Search for the cell housing the specified text and yield its (X, Y) center coordinate. 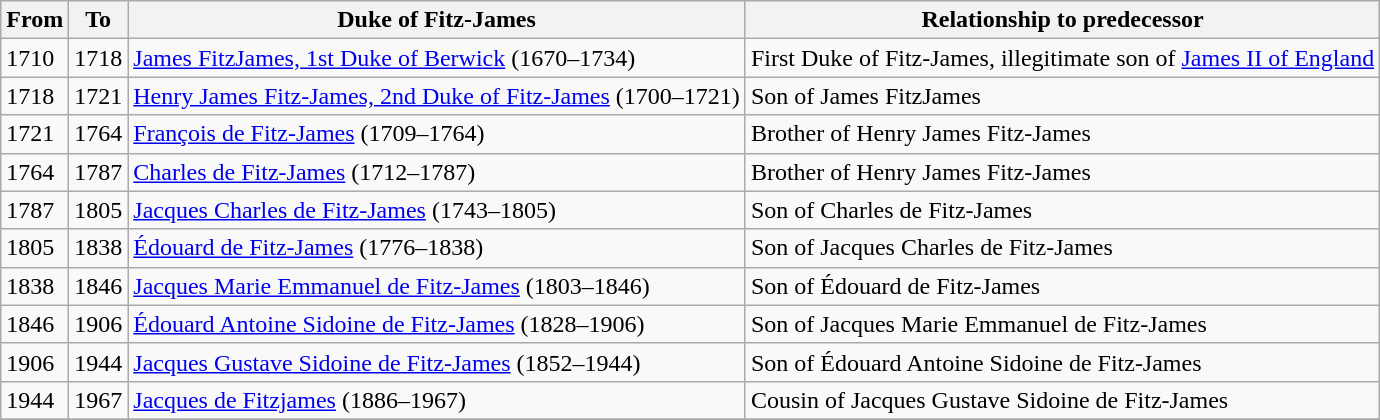
Cousin of Jacques Gustave Sidoine de Fitz-James (1062, 400)
Duke of Fitz-James (437, 20)
François de Fitz-James (1709–1764) (437, 134)
1710 (35, 58)
Son of James FitzJames (1062, 96)
Charles de Fitz-James (1712–1787) (437, 172)
To (98, 20)
Jacques Gustave Sidoine de Fitz-James (1852–1944) (437, 362)
Henry James Fitz-James, 2nd Duke of Fitz-James (1700–1721) (437, 96)
First Duke of Fitz-James, illegitimate son of James II of England (1062, 58)
Jacques Marie Emmanuel de Fitz-James (1803–1846) (437, 286)
Son of Édouard de Fitz-James (1062, 286)
Relationship to predecessor (1062, 20)
From (35, 20)
Édouard de Fitz-James (1776–1838) (437, 248)
Son of Jacques Charles de Fitz-James (1062, 248)
1967 (98, 400)
Jacques Charles de Fitz-James (1743–1805) (437, 210)
Son of Jacques Marie Emmanuel de Fitz-James (1062, 324)
James FitzJames, 1st Duke of Berwick (1670–1734) (437, 58)
Édouard Antoine Sidoine de Fitz-James (1828–1906) (437, 324)
Son of Charles de Fitz-James (1062, 210)
Jacques de Fitzjames (1886–1967) (437, 400)
Son of Édouard Antoine Sidoine de Fitz-James (1062, 362)
